Search for the cell housing the specified text and yield its (X, Y) center coordinate. 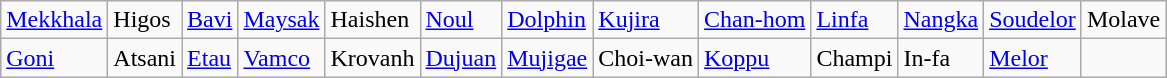
Kujira (646, 20)
Vamco (282, 58)
Chan-hom (755, 20)
Krovanh (372, 58)
Koppu (755, 58)
Bavi (210, 20)
Mekkhala (54, 20)
Dolphin (548, 20)
Soudelor (1033, 20)
Mujigae (548, 58)
Maysak (282, 20)
Noul (461, 20)
Haishen (372, 20)
Choi-wan (646, 58)
Dujuan (461, 58)
Molave (1123, 20)
Goni (54, 58)
Linfa (854, 20)
Etau (210, 58)
Champi (854, 58)
Melor (1033, 58)
Nangka (941, 20)
In-fa (941, 58)
Higos (145, 20)
Atsani (145, 58)
